Pinpoint the cell where the given text exists, returning its [X, Y] midpoint coordinate. 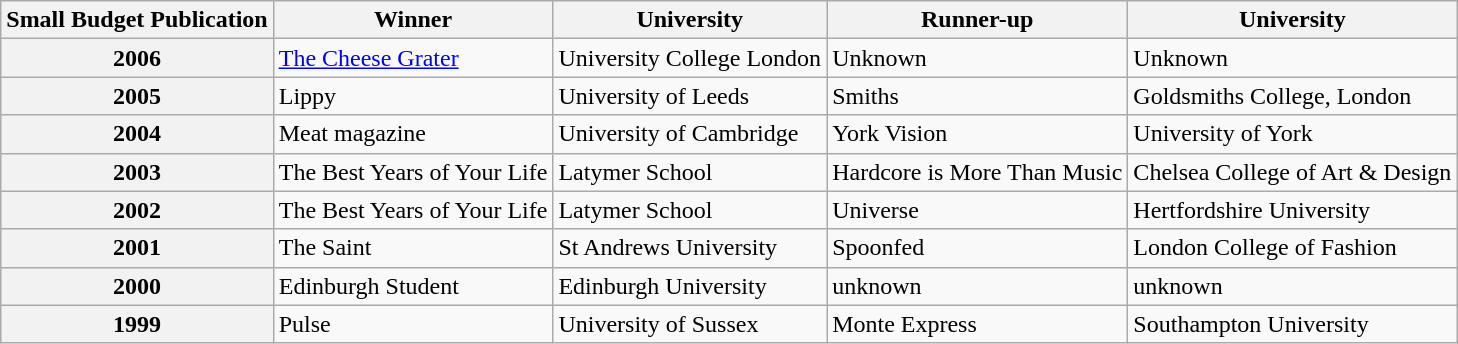
Meat magazine [413, 134]
Chelsea College of Art & Design [1292, 172]
Lippy [413, 96]
University of York [1292, 134]
Goldsmiths College, London [1292, 96]
Runner-up [978, 20]
Small Budget Publication [137, 20]
St Andrews University [690, 248]
2000 [137, 286]
Smiths [978, 96]
2003 [137, 172]
Pulse [413, 324]
University of Cambridge [690, 134]
Edinburgh University [690, 286]
University of Leeds [690, 96]
York Vision [978, 134]
2006 [137, 58]
Winner [413, 20]
Edinburgh Student [413, 286]
2005 [137, 96]
University College London [690, 58]
Monte Express [978, 324]
The Saint [413, 248]
Hardcore is More Than Music [978, 172]
The Cheese Grater [413, 58]
2002 [137, 210]
Spoonfed [978, 248]
Southampton University [1292, 324]
University of Sussex [690, 324]
London College of Fashion [1292, 248]
Hertfordshire University [1292, 210]
2001 [137, 248]
1999 [137, 324]
Universe [978, 210]
2004 [137, 134]
